For the text-containing cell, return its midpoint in (X, Y) coordinate format. 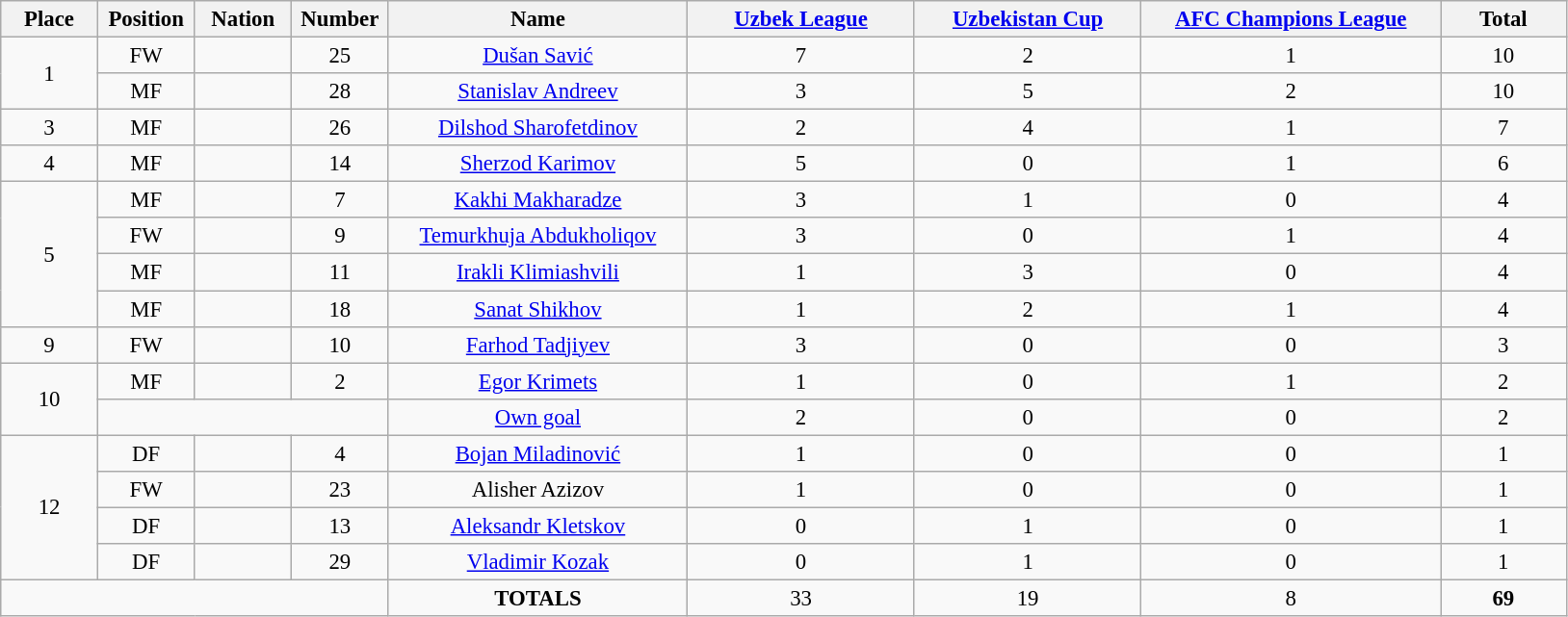
23 (341, 490)
Irakli Klimiashvili (537, 272)
Dušan Savić (537, 56)
Dilshod Sharofetdinov (537, 128)
25 (341, 56)
Total (1504, 19)
33 (801, 598)
19 (1028, 598)
14 (341, 164)
Vladimir Kozak (537, 562)
Sherzod Karimov (537, 164)
Name (537, 19)
Position (146, 19)
6 (1504, 164)
Uzbekistan Cup (1028, 19)
Temurkhuja Abdukholiqov (537, 236)
AFC Champions League (1291, 19)
28 (341, 91)
Number (341, 19)
Egor Krimets (537, 381)
Place (50, 19)
12 (50, 507)
69 (1504, 598)
26 (341, 128)
8 (1291, 598)
Sanat Shikhov (537, 309)
18 (341, 309)
Bojan Miladinović (537, 453)
13 (341, 526)
Stanislav Andreev (537, 91)
Kakhi Makharadze (537, 200)
Alisher Azizov (537, 490)
Own goal (537, 417)
11 (341, 272)
Farhod Tadjiyev (537, 345)
Uzbek League (801, 19)
TOTALS (537, 598)
Nation (243, 19)
Aleksandr Kletskov (537, 526)
29 (341, 562)
